For the text-containing cell, return its midpoint in [X, Y] coordinate format. 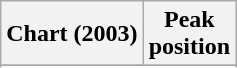
Peakposition [189, 34]
Chart (2003) [72, 34]
